From the cell containing the given text, extract its center point as [x, y] coordinate. 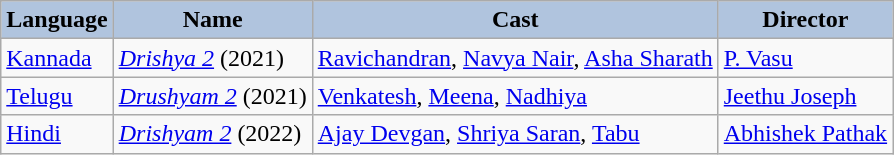
Drushyam 2 (2021) [212, 96]
Name [212, 20]
Language [57, 20]
Venkatesh, Meena, Nadhiya [515, 96]
Abhishek Pathak [805, 134]
Telugu [57, 96]
Ajay Devgan, Shriya Saran, Tabu [515, 134]
Drishyam 2 (2022) [212, 134]
Kannada [57, 58]
Jeethu Joseph [805, 96]
Cast [515, 20]
P. Vasu [805, 58]
Hindi [57, 134]
Ravichandran, Navya Nair, Asha Sharath [515, 58]
Drishya 2 (2021) [212, 58]
Director [805, 20]
